Output the [x, y] coordinate of the center of the cell containing the given text.  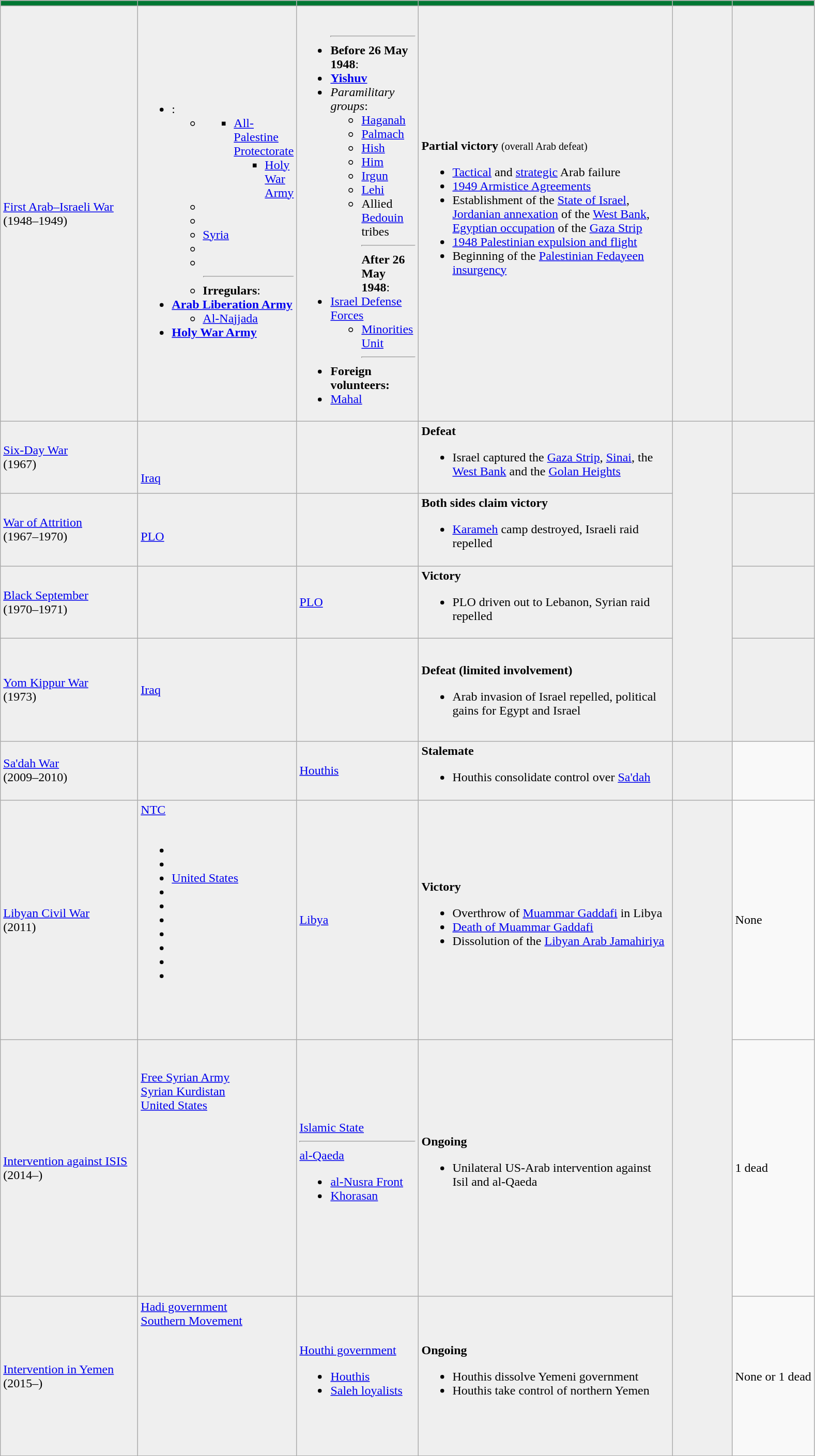
DefeatIsrael captured the Gaza Strip, Sinai, the West Bank and the Golan Heights [546, 457]
Defeat (limited involvement)Arab invasion of Israel repelled, political gains for Egypt and Israel [546, 690]
War of Attrition(1967–1970) [69, 530]
None or 1 dead [773, 1376]
VictoryOverthrow of Muammar Gaddafi in LibyaDeath of Muammar GaddafiDissolution of the Libyan Arab Jamahiriya [546, 920]
OngoingUnilateral US-Arab intervention against Isil and al-Qaeda [546, 1168]
Libya [358, 920]
None [773, 920]
First Arab–Israeli War(1948–1949) [69, 214]
Intervention against ISIS(2014–) [69, 1168]
NTC United States [217, 920]
VictoryPLO driven out to Lebanon, Syrian raid repelled [546, 602]
Black September(1970–1971) [69, 602]
Both sides claim victoryKarameh camp destroyed, Israeli raid repelled [546, 530]
Sa'dah War(2009–2010) [69, 771]
Yom Kippur War(1973) [69, 690]
Six-Day War(1967) [69, 457]
Houthis [358, 771]
: All-Palestine Protectorate Holy War Army SyriaIrregulars: Arab Liberation Army Al-Najjada Holy War Army [217, 214]
Intervention in Yemen(2015–) [69, 1376]
Houthi government Houthis Saleh loyalists [358, 1376]
Islamic State al-Qaeda al-Nusra Front Khorasan [358, 1168]
Libyan Civil War(2011) [69, 920]
Free Syrian Army Syrian Kurdistan United States [217, 1168]
StalemateHouthis consolidate control over Sa'dah [546, 771]
OngoingHouthis dissolve Yemeni governmentHouthis take control of northern Yemen [546, 1376]
1 dead [773, 1168]
Hadi government Southern Movement [217, 1376]
